Output the [X, Y] coordinate of the center of the cell containing the given text.  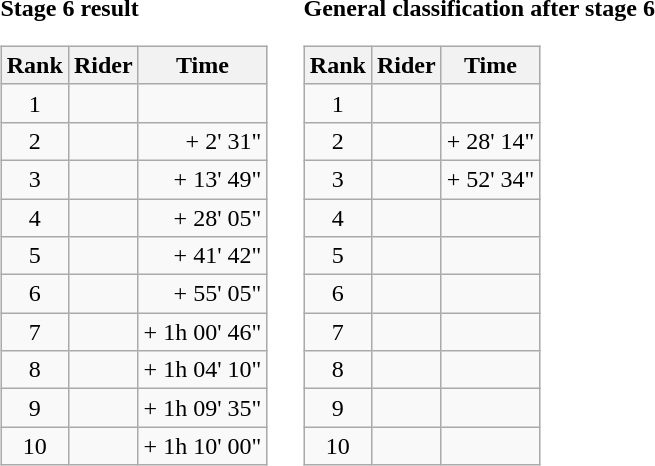
+ 1h 10' 00" [202, 446]
+ 1h 04' 10" [202, 370]
+ 41' 42" [202, 256]
+ 52' 34" [490, 179]
+ 28' 05" [202, 217]
+ 28' 14" [490, 141]
+ 2' 31" [202, 141]
+ 1h 09' 35" [202, 408]
+ 55' 05" [202, 294]
+ 13' 49" [202, 179]
+ 1h 00' 46" [202, 332]
